For the text-containing cell, return its midpoint in [X, Y] coordinate format. 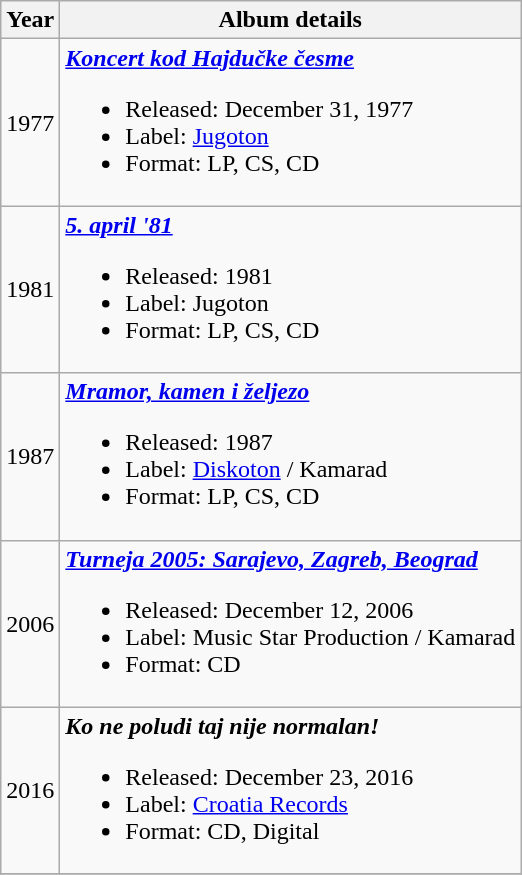
Mramor, kamen i željezoReleased: 1987Label: Diskoton / KamaradFormat: LP, CS, CD [290, 456]
Koncert kod Hajdučke česmeReleased: December 31, 1977Label: JugotonFormat: LP, CS, CD [290, 122]
5. april '81Released: 1981Label: JugotonFormat: LP, CS, CD [290, 290]
1987 [30, 456]
Ko ne poludi taj nije normalan!Released: December 23, 2016Label: Croatia RecordsFormat: CD, Digital [290, 790]
Year [30, 20]
1977 [30, 122]
2016 [30, 790]
Album details [290, 20]
1981 [30, 290]
Turneja 2005: Sarajevo, Zagreb, BeogradReleased: December 12, 2006Label: Music Star Production / KamaradFormat: CD [290, 624]
2006 [30, 624]
